Return [x, y] of the center of cell containing provided text 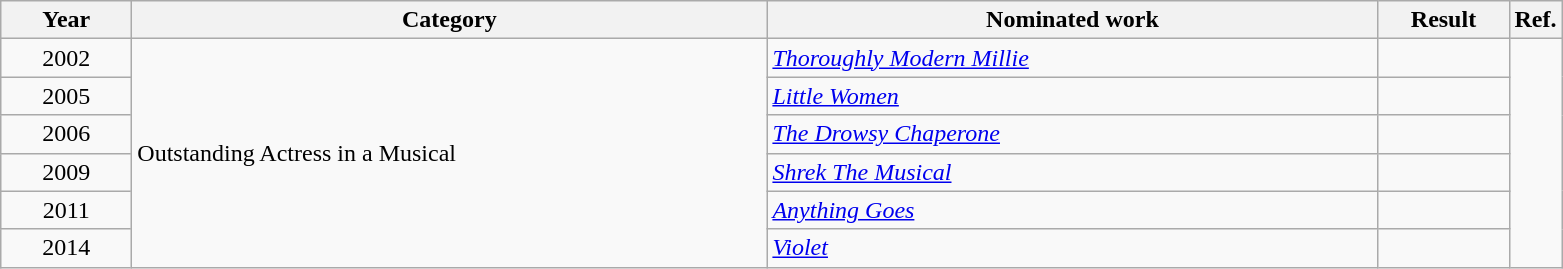
2005 [66, 96]
Year [66, 20]
Shrek The Musical [1072, 172]
Nominated work [1072, 20]
Outstanding Actress in a Musical [450, 153]
2002 [66, 58]
Ref. [1536, 20]
2014 [66, 248]
Little Women [1072, 96]
2009 [66, 172]
2011 [66, 210]
Result [1444, 20]
2006 [66, 134]
Thoroughly Modern Millie [1072, 58]
Anything Goes [1072, 210]
Violet [1072, 248]
Category [450, 20]
The Drowsy Chaperone [1072, 134]
